Search for the cell housing the specified text and yield its (x, y) center coordinate. 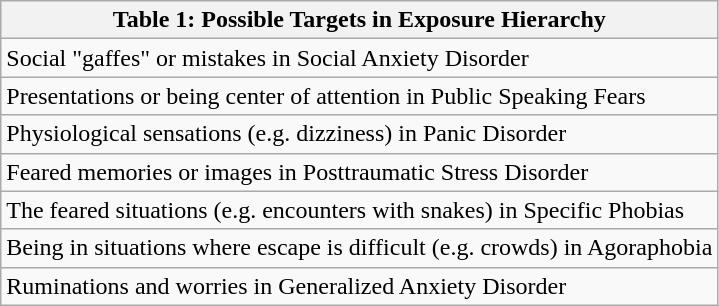
Social "gaffes" or mistakes in Social Anxiety Disorder (360, 58)
Table 1: Possible Targets in Exposure Hierarchy (360, 20)
Being in situations where escape is difficult (e.g. crowds) in Agoraphobia (360, 248)
Physiological sensations (e.g. dizziness) in Panic Disorder (360, 134)
Ruminations and worries in Generalized Anxiety Disorder (360, 286)
Presentations or being center of attention in Public Speaking Fears (360, 96)
The feared situations (e.g. encounters with snakes) in Specific Phobias (360, 210)
Feared memories or images in Posttraumatic Stress Disorder (360, 172)
